Capture the cell that displays the provided text and extract its [x, y] central coordinate. 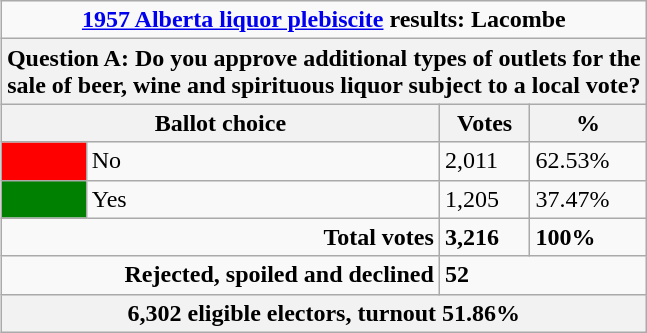
100% [588, 237]
1,205 [484, 199]
3,216 [484, 237]
Yes [262, 199]
% [588, 123]
62.53% [588, 161]
Question A: Do you approve additional types of outlets for the sale of beer, wine and spirituous liquor subject to a local vote? [324, 72]
Total votes [220, 237]
37.47% [588, 199]
No [262, 161]
Votes [484, 123]
1957 Alberta liquor plebiscite results: Lacombe [324, 20]
Ballot choice [220, 123]
Rejected, spoiled and declined [220, 275]
52 [542, 275]
6,302 eligible electors, turnout 51.86% [324, 313]
2,011 [484, 161]
